Provide the [X, Y] coordinate of the cell's center where the given text is located.  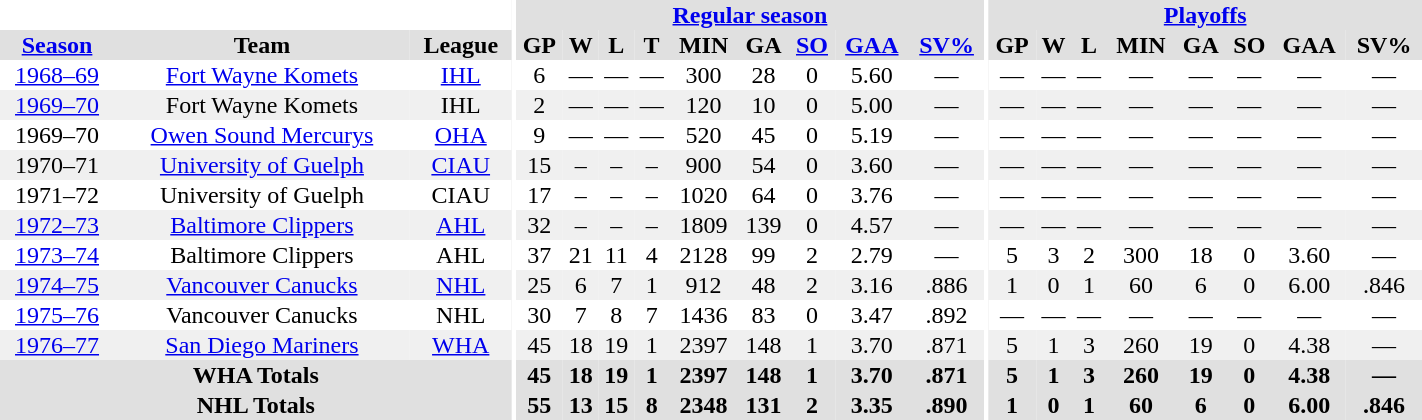
99 [764, 255]
WHA [461, 345]
30 [540, 315]
2348 [704, 405]
1973–74 [57, 255]
.890 [947, 405]
.892 [947, 315]
1974–75 [57, 285]
3.16 [872, 285]
Season [57, 45]
2.79 [872, 255]
OHA [461, 135]
9 [540, 135]
28 [764, 75]
Playoffs [1205, 15]
.886 [947, 285]
17 [540, 195]
4.57 [872, 225]
1976–77 [57, 345]
WHA Totals [256, 375]
San Diego Mariners [262, 345]
1809 [704, 225]
4 [652, 255]
Regular season [750, 15]
5.60 [872, 75]
54 [764, 165]
Owen Sound Mercurys [262, 135]
55 [540, 405]
11 [616, 255]
1436 [704, 315]
2128 [704, 255]
3.47 [872, 315]
1975–76 [57, 315]
13 [580, 405]
64 [764, 195]
5.19 [872, 135]
1020 [704, 195]
21 [580, 255]
League [461, 45]
1971–72 [57, 195]
25 [540, 285]
1972–73 [57, 225]
131 [764, 405]
3.35 [872, 405]
5.00 [872, 105]
1970–71 [57, 165]
83 [764, 315]
T [652, 45]
139 [764, 225]
1968–69 [57, 75]
900 [704, 165]
520 [704, 135]
10 [764, 105]
Team [262, 45]
3.76 [872, 195]
120 [704, 105]
NHL Totals [256, 405]
48 [764, 285]
912 [704, 285]
37 [540, 255]
32 [540, 225]
